Return [X, Y] of the center of cell containing provided text 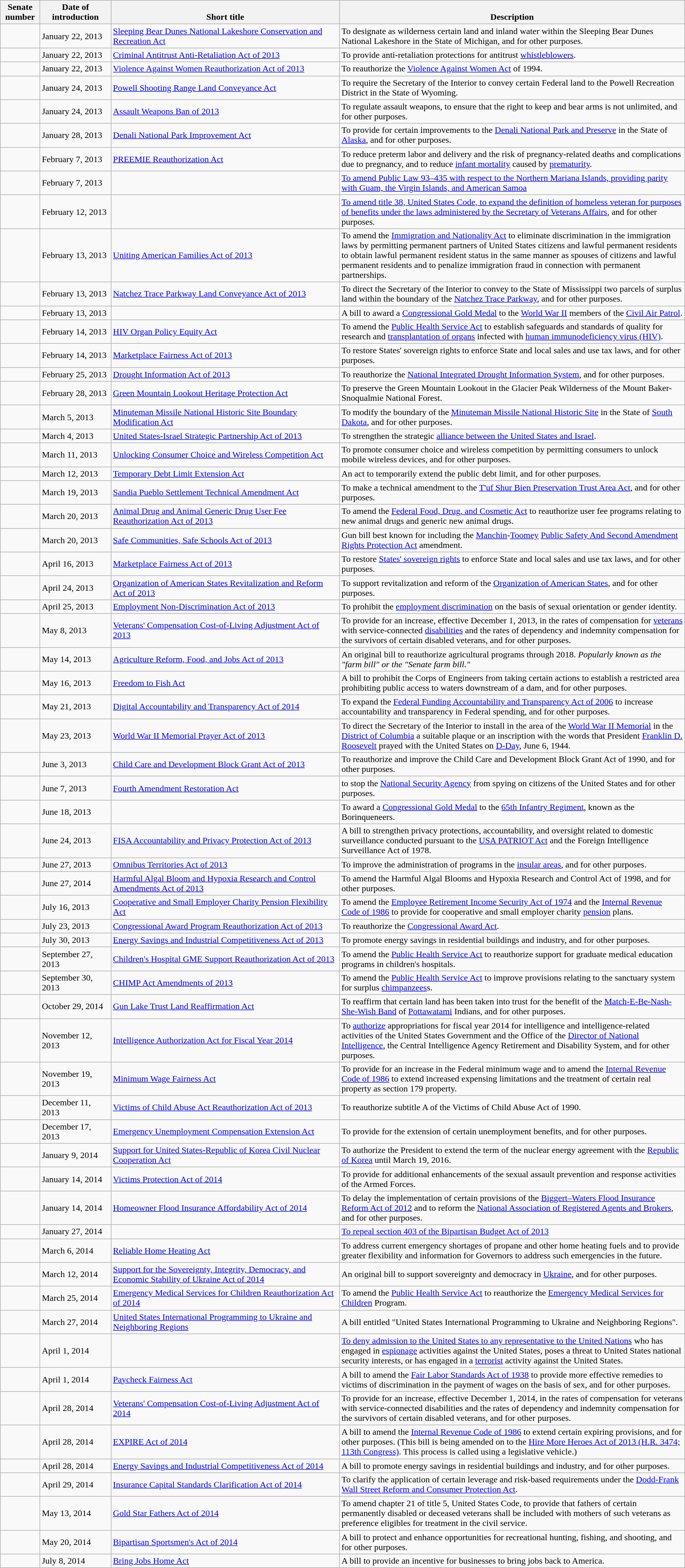
HIV Organ Policy Equity Act [225, 332]
Child Care and Development Block Grant Act of 2013 [225, 764]
Harmful Algal Bloom and Hypoxia Research and Control Amendments Act of 2013 [225, 884]
Gun bill best known for including the Manchin-Toomey Public Safety And Second Amendment Rights Protection Act amendment. [512, 540]
May 14, 2013 [75, 659]
March 4, 2013 [75, 436]
Homeowner Flood Insurance Affordability Act of 2014 [225, 1208]
March 25, 2014 [75, 1298]
April 16, 2013 [75, 564]
Freedom to Fish Act [225, 683]
Reliable Home Heating Act [225, 1250]
Veterans' Compensation Cost-of-Living Adjustment Act of 2014 [225, 1408]
Senate number [20, 12]
To preserve the Green Mountain Lookout in the Glacier Peak Wilderness of the Mount Baker-Snoqualmie National Forest. [512, 393]
An original bill to support sovereignty and democracy in Ukraine, and for other purposes. [512, 1274]
To amend the Public Health Service Act to improve provisions relating to the sanctuary system for surplus chimpanzeess. [512, 982]
United States International Programming to Ukraine and Neighboring Regions [225, 1322]
To modify the boundary of the Minuteman Missile National Historic Site in the State of South Dakota, and for other purposes. [512, 417]
March 19, 2013 [75, 493]
April 25, 2013 [75, 606]
July 23, 2013 [75, 926]
World War II Memorial Prayer Act of 2013 [225, 736]
April 24, 2013 [75, 588]
March 6, 2014 [75, 1250]
Animal Drug and Animal Generic Drug User Fee Reauthorization Act of 2013 [225, 516]
To require the Secretary of the Interior to convey certain Federal land to the Powell Recreation District in the State of Wyoming. [512, 88]
To amend the Harmful Algal Blooms and Hypoxia Research and Control Act of 1998, and for other purposes. [512, 884]
CHIMP Act Amendments of 2013 [225, 982]
FISA Accountability and Privacy Protection Act of 2013 [225, 841]
Sandia Pueblo Settlement Technical Amendment Act [225, 493]
Energy Savings and Industrial Competitiveness Act of 2014 [225, 1466]
June 27, 2013 [75, 865]
Temporary Debt Limit Extension Act [225, 474]
July 30, 2013 [75, 940]
Denali National Park Improvement Act [225, 135]
Gun Lake Trust Land Reaffirmation Act [225, 1007]
To authorize the President to extend the term of the nuclear energy agreement with the Republic of Korea until March 19, 2016. [512, 1155]
Safe Communities, Safe Schools Act of 2013 [225, 540]
June 7, 2013 [75, 788]
PREEMIE Reauthorization Act [225, 159]
January 27, 2014 [75, 1232]
March 27, 2014 [75, 1322]
Minuteman Missile National Historic Site Boundary Modification Act [225, 417]
Powell Shooting Range Land Conveyance Act [225, 88]
To amend the Federal Food, Drug, and Cosmetic Act to reauthorize user fee programs relating to new animal drugs and generic new animal drugs. [512, 516]
To provide for additional enhancements of the sexual assault prevention and response activities of the Armed Forces. [512, 1179]
Sleeping Bear Dunes National Lakeshore Conservation and Recreation Act [225, 36]
February 28, 2013 [75, 393]
A bill entitled "United States International Programming to Ukraine and Neighboring Regions". [512, 1322]
March 11, 2013 [75, 455]
November 12, 2013 [75, 1040]
Victims of Child Abuse Act Reauthorization Act of 2013 [225, 1108]
February 25, 2013 [75, 374]
Description [512, 12]
Assault Weapons Ban of 2013 [225, 111]
United States-Israel Strategic Partnership Act of 2013 [225, 436]
Uniting American Families Act of 2013 [225, 255]
December 17, 2013 [75, 1132]
May 8, 2013 [75, 630]
to stop the National Security Agency from spying on citizens of the United States and for other purposes. [512, 788]
Drought Information Act of 2013 [225, 374]
An act to temporarily extend the public debt limit, and for other purposes. [512, 474]
March 12, 2013 [75, 474]
Agriculture Reform, Food, and Jobs Act of 2013 [225, 659]
June 24, 2013 [75, 841]
December 11, 2013 [75, 1108]
To improve the administration of programs in the insular areas, and for other purposes. [512, 865]
Bipartisan Sportsmen's Act of 2014 [225, 1542]
February 12, 2013 [75, 212]
Gold Star Fathers Act of 2014 [225, 1513]
A bill to promote energy savings in residential buildings and industry, and for other purposes. [512, 1466]
Cooperative and Small Employer Charity Pension Flexibility Act [225, 907]
Congressional Award Program Reauthorization Act of 2013 [225, 926]
Victims Protection Act of 2014 [225, 1179]
To reauthorize subtitle A of the Victims of Child Abuse Act of 1990. [512, 1108]
To reauthorize and improve the Child Care and Development Block Grant Act of 1990, and for other purposes. [512, 764]
Omnibus Territories Act of 2013 [225, 865]
To repeal section 403 of the Bipartisan Budget Act of 2013 [512, 1232]
Short title [225, 12]
Children's Hospital GME Support Reauthorization Act of 2013 [225, 959]
To award a Congressional Gold Medal to the 65th Infantry Regiment, known as the Borinqueneers. [512, 812]
A bill to protect and enhance opportunities for recreational hunting, fishing, and shooting, and for other purposes. [512, 1542]
September 30, 2013 [75, 982]
Natchez Trace Parkway Land Conveyance Act of 2013 [225, 294]
Veterans' Compensation Cost-of-Living Adjustment Act of 2013 [225, 630]
Date of introduction [75, 12]
Emergency Unemployment Compensation Extension Act [225, 1132]
To provide for certain improvements to the Denali National Park and Preserve in the State of Alaska, and for other purposes. [512, 135]
Support for United States-Republic of Korea Civil Nuclear Cooperation Act [225, 1155]
March 5, 2013 [75, 417]
June 27, 2014 [75, 884]
Employment Non-Discrimination Act of 2013 [225, 606]
Intelligence Authorization Act for Fiscal Year 2014 [225, 1040]
Fourth Amendment Restoration Act [225, 788]
March 12, 2014 [75, 1274]
To make a technical amendment to the T'uf Shur Bien Preservation Trust Area Act, and for other purposes. [512, 493]
EXPIRE Act of 2014 [225, 1442]
Insurance Capital Standards Clarification Act of 2014 [225, 1485]
Bring Jobs Home Act [225, 1561]
To provide for the extension of certain unemployment benefits, and for other purposes. [512, 1132]
To promote energy savings in residential buildings and industry, and for other purposes. [512, 940]
To amend Public Law 93–435 with respect to the Northern Mariana Islands, providing parity with Guam, the Virgin Islands, and American Samoa [512, 183]
To support revitalization and reform of the Organization of American States, and for other purposes. [512, 588]
Emergency Medical Services for Children Reauthorization Act of 2014 [225, 1298]
To reauthorize the Congressional Award Act. [512, 926]
Paycheck Fairness Act [225, 1379]
A bill to award a Congressional Gold Medal to the World War II members of the Civil Air Patrol. [512, 313]
To reauthorize the Violence Against Women Act of 1994. [512, 69]
To regulate assault weapons, to ensure that the right to keep and bear arms is not unlimited, and for other purposes. [512, 111]
May 16, 2013 [75, 683]
Digital Accountability and Transparency Act of 2014 [225, 707]
Criminal Antitrust Anti-Retaliation Act of 2013 [225, 55]
To provide anti-retaliation protections for antitrust whistleblowers. [512, 55]
July 8, 2014 [75, 1561]
To promote consumer choice and wireless competition by permitting consumers to unlock mobile wireless devices, and for other purposes. [512, 455]
Organization of American States Revitalization and Reform Act of 2013 [225, 588]
May 20, 2014 [75, 1542]
January 9, 2014 [75, 1155]
Green Mountain Lookout Heritage Protection Act [225, 393]
To amend the Public Health Service Act to reauthorize support for graduate medical education programs in children's hospitals. [512, 959]
June 3, 2013 [75, 764]
May 13, 2014 [75, 1513]
To reauthorize the National Integrated Drought Information System, and for other purposes. [512, 374]
October 29, 2014 [75, 1007]
A bill to provide an incentive for businesses to bring jobs back to America. [512, 1561]
To amend the Public Health Service Act to reauthorize the Emergency Medical Services for Children Program. [512, 1298]
September 27, 2013 [75, 959]
To clarify the application of certain leverage and risk-based requirements under the Dodd-Frank Wall Street Reform and Consumer Protection Act. [512, 1485]
Energy Savings and Industrial Competitiveness Act of 2013 [225, 940]
Unlocking Consumer Choice and Wireless Competition Act [225, 455]
June 18, 2013 [75, 812]
January 28, 2013 [75, 135]
Minimum Wage Fairness Act [225, 1079]
November 19, 2013 [75, 1079]
July 16, 2013 [75, 907]
May 23, 2013 [75, 736]
To prohibit the employment discrimination on the basis of sexual orientation or gender identity. [512, 606]
An original bill to reauthorize agricultural programs through 2018. Popularly known as the "farm bill" or the "Senate farm bill." [512, 659]
Support for the Sovereignty, Integrity, Democracy, and Economic Stability of Ukraine Act of 2014 [225, 1274]
May 21, 2013 [75, 707]
Violence Against Women Reauthorization Act of 2013 [225, 69]
To strengthen the strategic alliance between the United States and Israel. [512, 436]
April 29, 2014 [75, 1485]
